Capture the cell that displays the provided text and extract its [x, y] central coordinate. 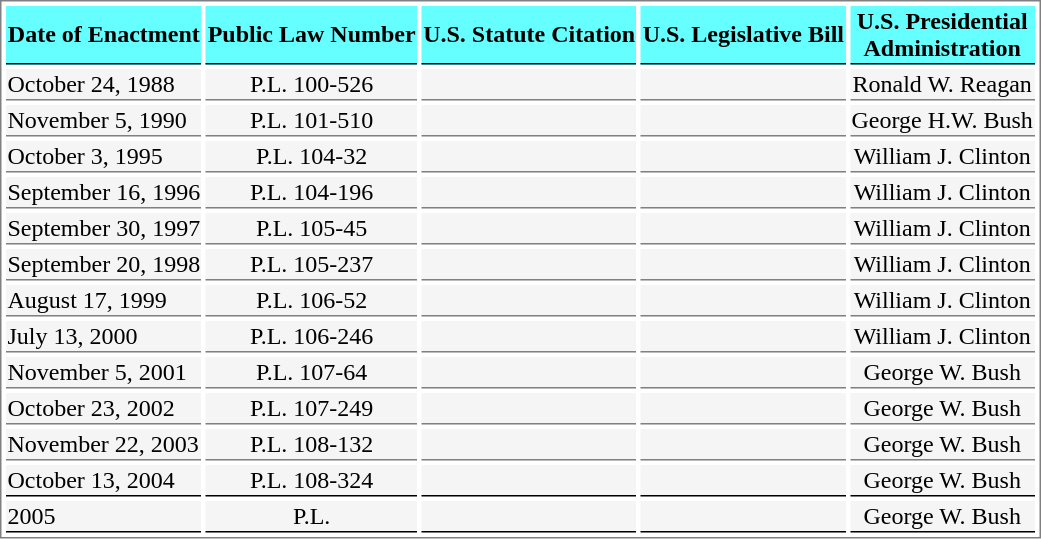
P.L. 107-64 [312, 373]
P.L. [312, 517]
U.S. Statute Citation [530, 35]
November 5, 2001 [104, 373]
P.L. 108-324 [312, 481]
P.L. 105-45 [312, 229]
P.L. 108-132 [312, 445]
P.L. 104-32 [312, 157]
September 20, 1998 [104, 265]
P.L. 104-196 [312, 193]
September 16, 1996 [104, 193]
U.S. Presidential Administration [942, 35]
Date of Enactment [104, 35]
P.L. 100-526 [312, 85]
July 13, 2000 [104, 337]
October 3, 1995 [104, 157]
U.S. Legislative Bill [743, 35]
P.L. 101-510 [312, 121]
Ronald W. Reagan [942, 85]
2005 [104, 517]
September 30, 1997 [104, 229]
October 24, 1988 [104, 85]
November 22, 2003 [104, 445]
Public Law Number [312, 35]
October 23, 2002 [104, 409]
November 5, 1990 [104, 121]
P.L. 107-249 [312, 409]
P.L. 105-237 [312, 265]
George H.W. Bush [942, 121]
August 17, 1999 [104, 301]
P.L. 106-52 [312, 301]
P.L. 106-246 [312, 337]
October 13, 2004 [104, 481]
